Detect which cell encompasses the target text, then output its (x, y) center coordinate. 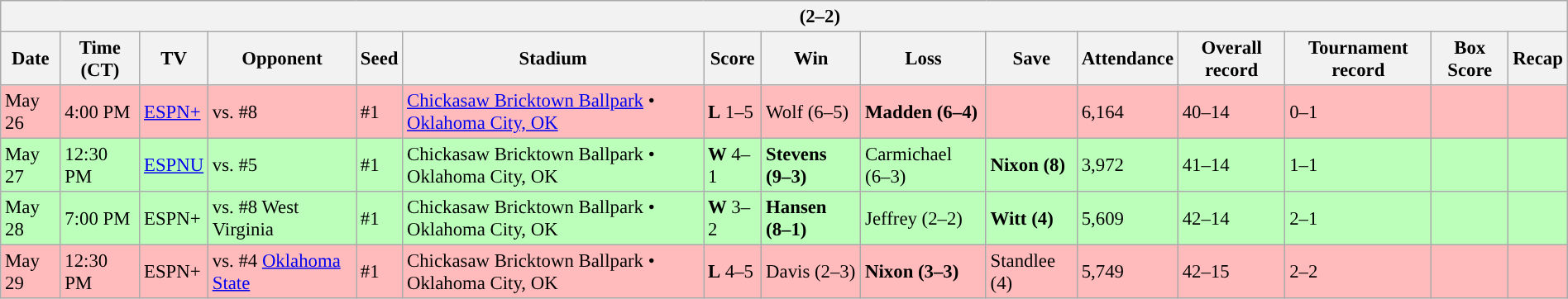
Witt (4) (1031, 218)
May 29 (31, 273)
40–14 (1231, 112)
Loss (924, 58)
TV (174, 58)
1–1 (1358, 165)
Davis (2–3) (811, 273)
vs. #4 Oklahoma State (281, 273)
Overall record (1231, 58)
3,972 (1127, 165)
Box Score (1470, 58)
W 4–1 (733, 165)
ESPNU (174, 165)
41–14 (1231, 165)
42–14 (1231, 218)
2–1 (1358, 218)
Stevens (9–3) (811, 165)
L 4–5 (733, 273)
Nixon (3–3) (924, 273)
Save (1031, 58)
2–2 (1358, 273)
0–1 (1358, 112)
Tournament record (1358, 58)
L 1–5 (733, 112)
May 28 (31, 218)
5,749 (1127, 273)
Wolf (6–5) (811, 112)
Seed (380, 58)
(2–2) (784, 17)
vs. #5 (281, 165)
Jeffrey (2–2) (924, 218)
Attendance (1127, 58)
Carmichael (6–3) (924, 165)
Opponent (281, 58)
Score (733, 58)
May 27 (31, 165)
Win (811, 58)
vs. #8 West Virginia (281, 218)
Standlee (4) (1031, 273)
Madden (6–4) (924, 112)
42–15 (1231, 273)
6,164 (1127, 112)
vs. #8 (281, 112)
Recap (1538, 58)
Nixon (8) (1031, 165)
Hansen (8–1) (811, 218)
Date (31, 58)
May 26 (31, 112)
4:00 PM (100, 112)
Stadium (553, 58)
5,609 (1127, 218)
W 3–2 (733, 218)
7:00 PM (100, 218)
Time (CT) (100, 58)
